Capture the cell that displays the provided text and extract its (X, Y) central coordinate. 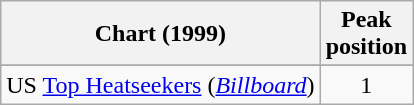
Peakposition (366, 34)
Chart (1999) (160, 34)
1 (366, 85)
US Top Heatseekers (Billboard) (160, 85)
